Extract the [x, y] coordinate from the center of the cell holding the provided text.  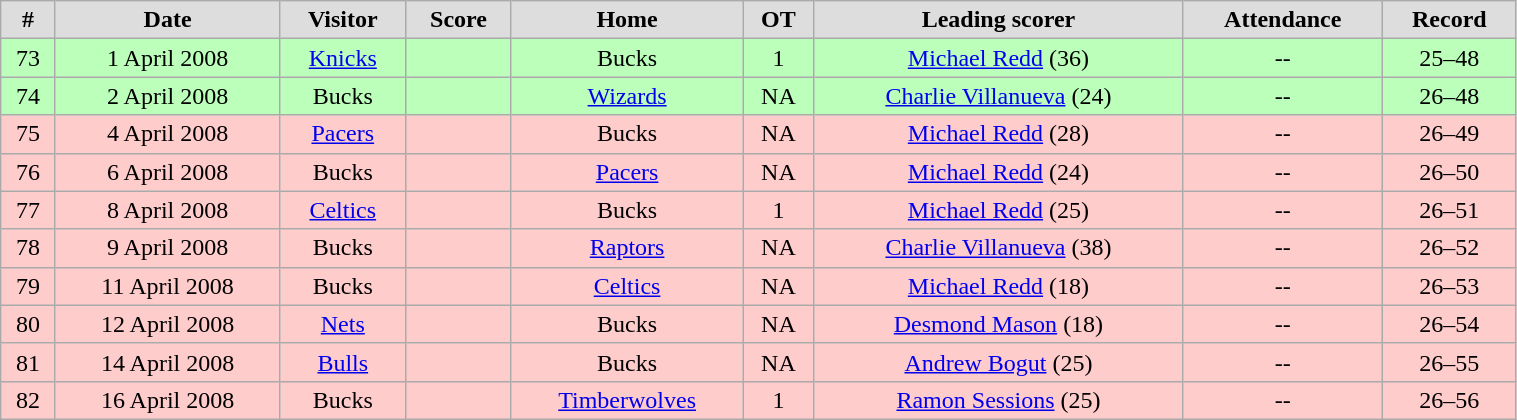
77 [28, 210]
25–48 [1450, 58]
Michael Redd (25) [998, 210]
Raptors [627, 248]
Timberwolves [627, 400]
Charlie Villanueva (38) [998, 248]
14 April 2008 [168, 362]
Michael Redd (18) [998, 286]
76 [28, 172]
12 April 2008 [168, 324]
Wizards [627, 96]
Leading scorer [998, 20]
Visitor [343, 20]
Knicks [343, 58]
26–53 [1450, 286]
1 April 2008 [168, 58]
26–51 [1450, 210]
78 [28, 248]
9 April 2008 [168, 248]
Desmond Mason (18) [998, 324]
26–56 [1450, 400]
8 April 2008 [168, 210]
Score [459, 20]
Michael Redd (36) [998, 58]
26–49 [1450, 134]
2 April 2008 [168, 96]
Record [1450, 20]
Michael Redd (28) [998, 134]
26–55 [1450, 362]
Date [168, 20]
16 April 2008 [168, 400]
11 April 2008 [168, 286]
4 April 2008 [168, 134]
6 April 2008 [168, 172]
26–54 [1450, 324]
73 [28, 58]
26–48 [1450, 96]
26–52 [1450, 248]
Michael Redd (24) [998, 172]
26–50 [1450, 172]
74 [28, 96]
79 [28, 286]
75 [28, 134]
# [28, 20]
Nets [343, 324]
80 [28, 324]
Andrew Bogut (25) [998, 362]
Home [627, 20]
Charlie Villanueva (24) [998, 96]
81 [28, 362]
82 [28, 400]
OT [778, 20]
Attendance [1283, 20]
Ramon Sessions (25) [998, 400]
Bulls [343, 362]
